Extract the (x, y) coordinate from the center of the cell holding the provided text.  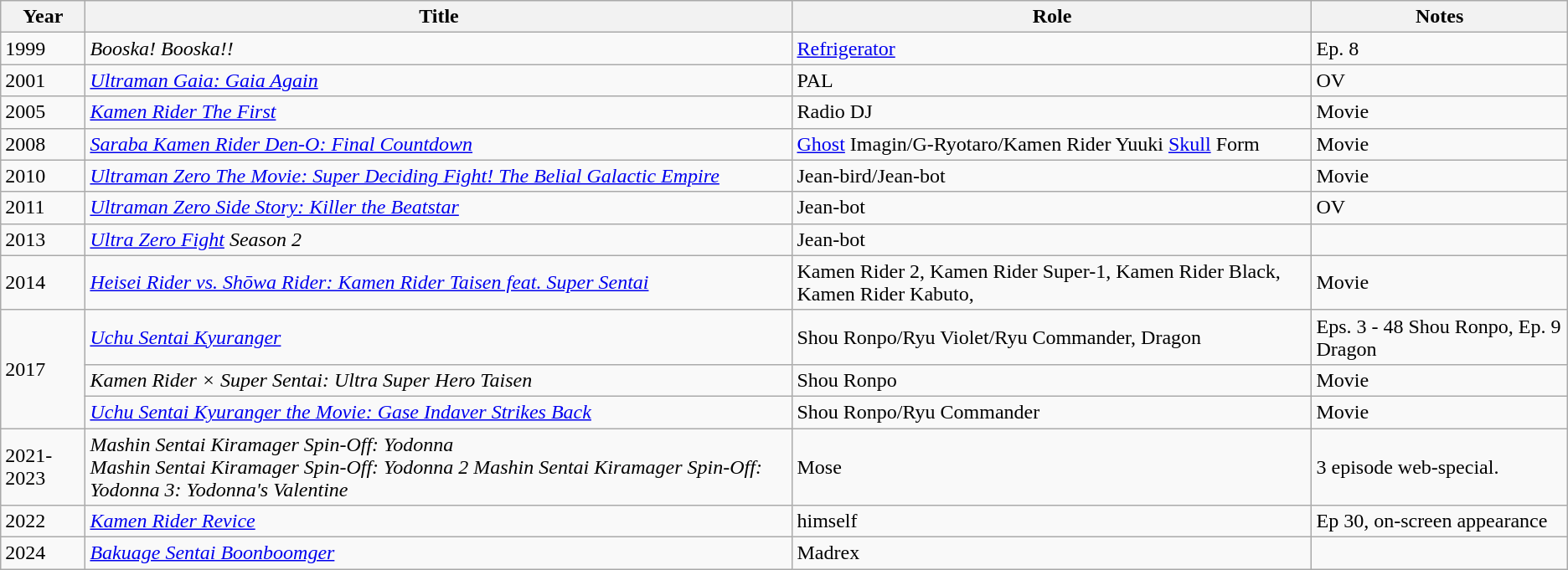
Saraba Kamen Rider Den-O: Final Countdown (439, 144)
Ultraman Zero Side Story: Killer the Beatstar (439, 208)
1999 (44, 49)
Uchu Sentai Kyuranger the Movie: Gase Indaver Strikes Back (439, 412)
2013 (44, 239)
Ghost Imagin/G-Ryotaro/Kamen Rider Yuuki Skull Form (1052, 144)
2021-2023 (44, 467)
Madrex (1052, 553)
2024 (44, 553)
himself (1052, 521)
Refrigerator (1052, 49)
2017 (44, 368)
2005 (44, 112)
Kamen Rider The First (439, 112)
Mose (1052, 467)
Jean-bird/Jean-bot (1052, 176)
Shou Ronpo (1052, 380)
Title (439, 17)
2001 (44, 80)
Heisei Rider vs. Shōwa Rider: Kamen Rider Taisen feat. Super Sentai (439, 283)
Ep. 8 (1439, 49)
3 episode web-special. (1439, 467)
Shou Ronpo/Ryu Violet/Ryu Commander, Dragon (1052, 336)
Role (1052, 17)
Year (44, 17)
2010 (44, 176)
2014 (44, 283)
Kamen Rider Revice (439, 521)
Shou Ronpo/Ryu Commander (1052, 412)
Kamen Rider 2, Kamen Rider Super-1, Kamen Rider Black, Kamen Rider Kabuto, (1052, 283)
2022 (44, 521)
PAL (1052, 80)
2011 (44, 208)
Mashin Sentai Kiramager Spin-Off: YodonnaMashin Sentai Kiramager Spin-Off: Yodonna 2 Mashin Sentai Kiramager Spin-Off: Yodonna 3: Yodonna's Valentine (439, 467)
Uchu Sentai Kyuranger (439, 336)
Ultra Zero Fight Season 2 (439, 239)
2008 (44, 144)
Booska! Booska!! (439, 49)
Radio DJ (1052, 112)
Eps. 3 - 48 Shou Ronpo, Ep. 9 Dragon (1439, 336)
Ultraman Zero The Movie: Super Deciding Fight! The Belial Galactic Empire (439, 176)
Bakuage Sentai Boonboomger (439, 553)
Ep 30, on-screen appearance (1439, 521)
Kamen Rider × Super Sentai: Ultra Super Hero Taisen (439, 380)
Ultraman Gaia: Gaia Again (439, 80)
Notes (1439, 17)
